Detect which cell encompasses the target text, then output its [X, Y] center coordinate. 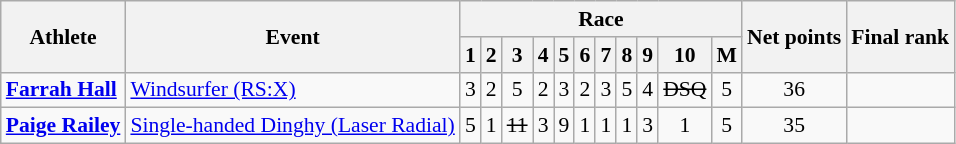
DSQ [684, 90]
Single-handed Dinghy (Laser Radial) [292, 126]
M [726, 55]
Event [292, 36]
36 [794, 90]
Windsurfer (RS:X) [292, 90]
Race [601, 19]
Net points [794, 36]
35 [794, 126]
10 [684, 55]
Athlete [64, 36]
Paige Railey [64, 126]
Farrah Hall [64, 90]
8 [626, 55]
7 [606, 55]
6 [584, 55]
Final rank [900, 36]
11 [518, 126]
